Output the (X, Y) coordinate of the center of the cell containing the given text.  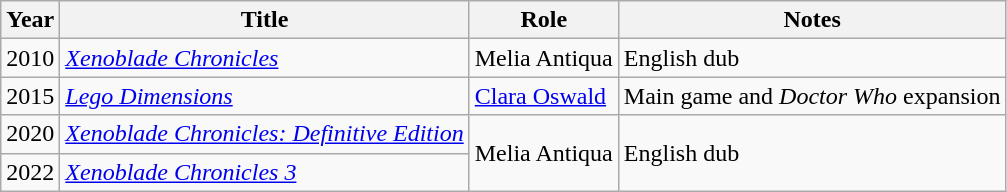
Xenoblade Chronicles 3 (264, 172)
Title (264, 20)
Xenoblade Chronicles (264, 58)
2020 (30, 134)
Main game and Doctor Who expansion (812, 96)
2010 (30, 58)
2015 (30, 96)
Year (30, 20)
Xenoblade Chronicles: Definitive Edition (264, 134)
2022 (30, 172)
Clara Oswald (544, 96)
Role (544, 20)
Lego Dimensions (264, 96)
Notes (812, 20)
